From the cell containing the given text, extract its center point as [x, y] coordinate. 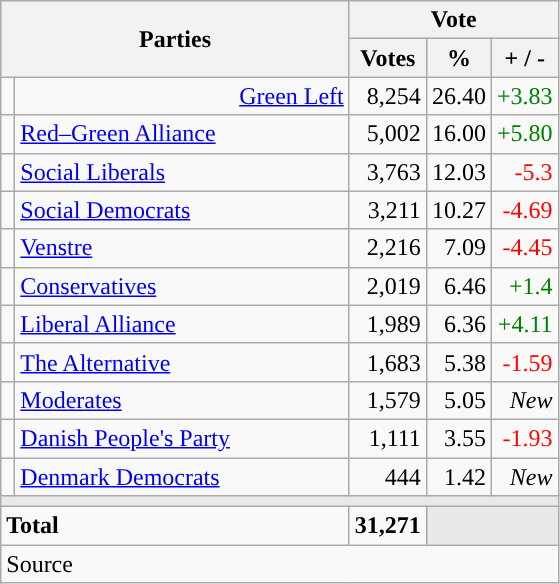
+1.4 [524, 286]
1,111 [388, 438]
Social Liberals [182, 172]
5.38 [458, 362]
26.40 [458, 96]
-1.59 [524, 362]
6.46 [458, 286]
+3.83 [524, 96]
Red–Green Alliance [182, 134]
-5.3 [524, 172]
Danish People's Party [182, 438]
3,763 [388, 172]
-4.69 [524, 210]
3.55 [458, 438]
1.42 [458, 477]
6.36 [458, 324]
5.05 [458, 400]
10.27 [458, 210]
-4.45 [524, 248]
8,254 [388, 96]
1,579 [388, 400]
1,683 [388, 362]
Venstre [182, 248]
The Alternative [182, 362]
1,989 [388, 324]
Denmark Democrats [182, 477]
7.09 [458, 248]
Total [176, 526]
12.03 [458, 172]
+5.80 [524, 134]
Moderates [182, 400]
Liberal Alliance [182, 324]
31,271 [388, 526]
5,002 [388, 134]
3,211 [388, 210]
+ / - [524, 58]
% [458, 58]
-1.93 [524, 438]
2,216 [388, 248]
Social Democrats [182, 210]
2,019 [388, 286]
Votes [388, 58]
16.00 [458, 134]
Conservatives [182, 286]
+4.11 [524, 324]
Vote [454, 20]
444 [388, 477]
Source [280, 564]
Green Left [182, 96]
Parties [176, 39]
